Capture the cell that displays the provided text and extract its (X, Y) central coordinate. 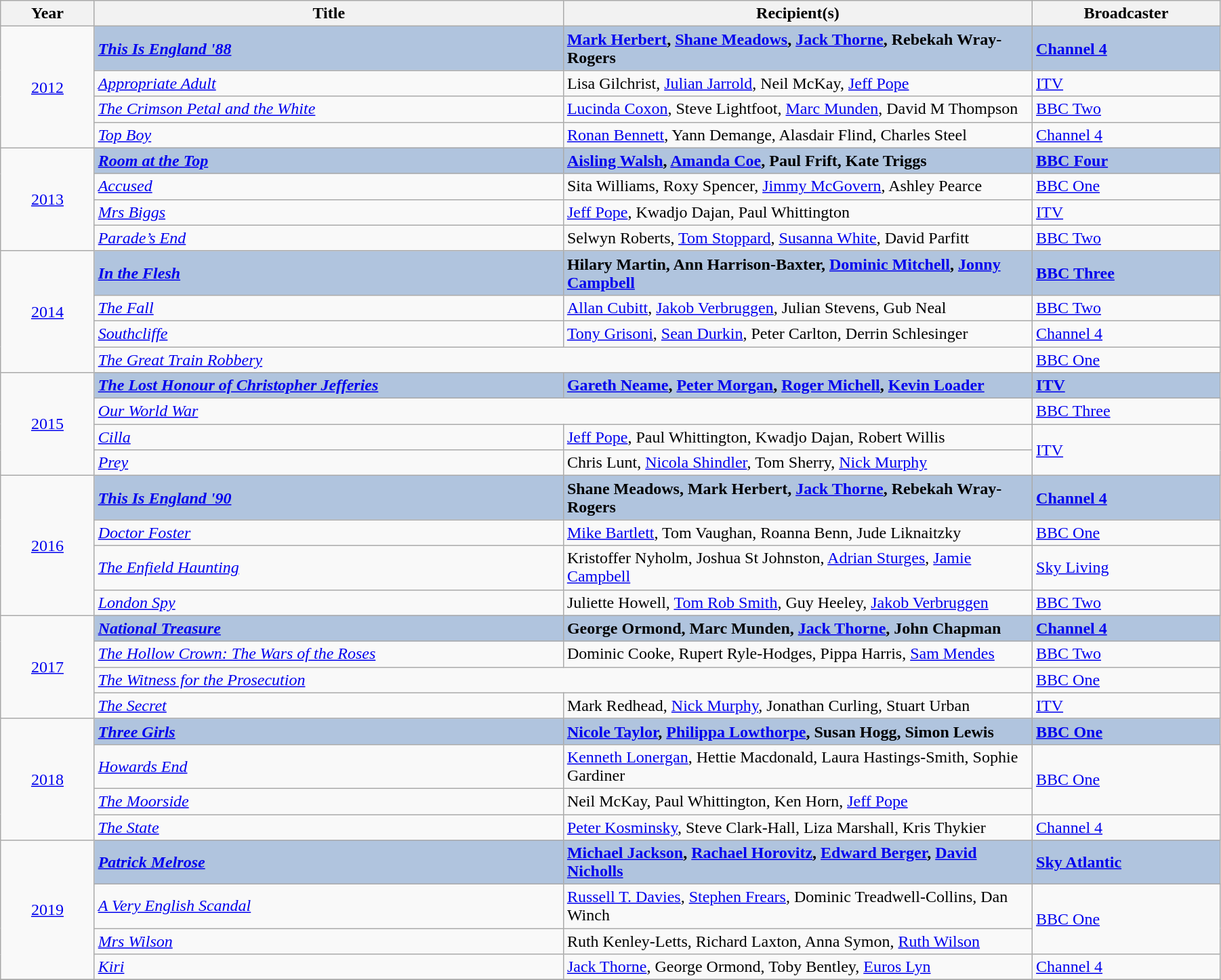
Kiri (329, 967)
2014 (47, 312)
In the Flesh (329, 272)
Mike Bartlett, Tom Vaughan, Roanna Benn, Jude Liknaitzky (798, 533)
Dominic Cooke, Rupert Ryle-Hodges, Pippa Harris, Sam Mendes (798, 654)
2015 (47, 424)
Room at the Top (329, 161)
The Enfield Haunting (329, 568)
This Is England '88 (329, 49)
Kristoffer Nyholm, Joshua St Johnston, Adrian Sturges, Jamie Campbell (798, 568)
Lucinda Coxon, Steve Lightfoot, Marc Munden, David M Thompson (798, 109)
Chris Lunt, Nicola Shindler, Tom Sherry, Nick Murphy (798, 463)
Juliette Howell, Tom Rob Smith, Guy Heeley, Jakob Verbruggen (798, 603)
Sita Williams, Roxy Spencer, Jimmy McGovern, Ashley Pearce (798, 186)
Michael Jackson, Rachael Horovitz, Edward Berger, David Nicholls (798, 862)
Gareth Neame, Peter Morgan, Roger Michell, Kevin Loader (798, 386)
Selwyn Roberts, Tom Stoppard, Susanna White, David Parfitt (798, 238)
The Fall (329, 308)
Peter Kosminsky, Steve Clark-Hall, Liza Marshall, Kris Thykier (798, 828)
Title (329, 14)
Mrs Biggs (329, 212)
Broadcaster (1126, 14)
Mark Herbert, Shane Meadows, Jack Thorne, Rebekah Wray-Rogers (798, 49)
Our World War (563, 411)
George Ormond, Marc Munden, Jack Thorne, John Chapman (798, 628)
Recipient(s) (798, 14)
Jeff Pope, Kwadjo Dajan, Paul Whittington (798, 212)
BBC Four (1126, 161)
Russell T. Davies, Stephen Frears, Dominic Treadwell-Collins, Dan Winch (798, 907)
The Crimson Petal and the White (329, 109)
Three Girls (329, 731)
Cilla (329, 437)
The Witness for the Prosecution (563, 680)
Mrs Wilson (329, 941)
This Is England '90 (329, 497)
Ruth Kenley-Letts, Richard Laxton, Anna Symon, Ruth Wilson (798, 941)
Sky Living (1126, 568)
2012 (47, 87)
Allan Cubitt, Jakob Verbruggen, Julian Stevens, Gub Neal (798, 308)
2019 (47, 910)
2018 (47, 779)
Mark Redhead, Nick Murphy, Jonathan Curling, Stuart Urban (798, 706)
Patrick Melrose (329, 862)
Doctor Foster (329, 533)
National Treasure (329, 628)
Howards End (329, 766)
2017 (47, 667)
Accused (329, 186)
Shane Meadows, Mark Herbert, Jack Thorne, Rebekah Wray-Rogers (798, 497)
Hilary Martin, Ann Harrison-Baxter, Dominic Mitchell, Jonny Campbell (798, 272)
Jeff Pope, Paul Whittington, Kwadjo Dajan, Robert Willis (798, 437)
Jack Thorne, George Ormond, Toby Bentley, Euros Lyn (798, 967)
A Very English Scandal (329, 907)
Nicole Taylor, Philippa Lowthorpe, Susan Hogg, Simon Lewis (798, 731)
The Lost Honour of Christopher Jefferies (329, 386)
Southcliffe (329, 333)
The Great Train Robbery (563, 360)
Lisa Gilchrist, Julian Jarrold, Neil McKay, Jeff Pope (798, 83)
Appropriate Adult (329, 83)
Ronan Bennett, Yann Demange, Alasdair Flind, Charles Steel (798, 135)
2013 (47, 199)
The State (329, 828)
2016 (47, 546)
Top Boy (329, 135)
Prey (329, 463)
The Secret (329, 706)
Parade’s End (329, 238)
Kenneth Lonergan, Hettie Macdonald, Laura Hastings-Smith, Sophie Gardiner (798, 766)
Aisling Walsh, Amanda Coe, Paul Frift, Kate Triggs (798, 161)
Tony Grisoni, Sean Durkin, Peter Carlton, Derrin Schlesinger (798, 333)
Sky Atlantic (1126, 862)
Neil McKay, Paul Whittington, Ken Horn, Jeff Pope (798, 801)
The Hollow Crown: The Wars of the Roses (329, 654)
The Moorside (329, 801)
Year (47, 14)
London Spy (329, 603)
